Extract the [X, Y] coordinate from the center of the cell holding the provided text.  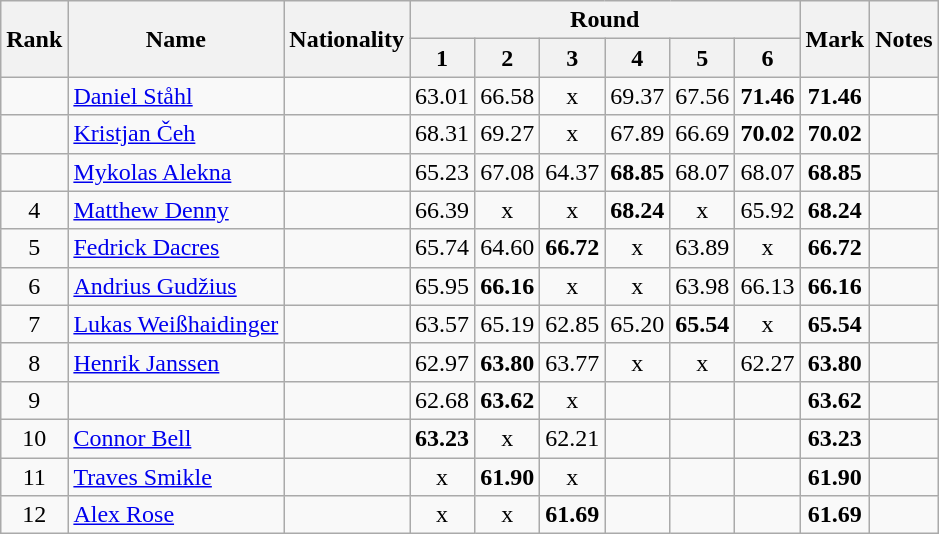
66.69 [702, 134]
65.19 [508, 324]
69.27 [508, 134]
65.23 [442, 172]
63.01 [442, 96]
66.58 [508, 96]
7 [34, 324]
62.27 [768, 362]
2 [508, 58]
62.68 [442, 400]
Name [176, 39]
65.20 [638, 324]
Mark [835, 39]
1 [442, 58]
65.95 [442, 286]
9 [34, 400]
67.89 [638, 134]
68.31 [442, 134]
8 [34, 362]
3 [572, 58]
66.39 [442, 210]
Nationality [347, 39]
64.60 [508, 248]
64.37 [572, 172]
67.08 [508, 172]
Daniel Ståhl [176, 96]
63.77 [572, 362]
66.13 [768, 286]
11 [34, 477]
Alex Rose [176, 515]
65.92 [768, 210]
Kristjan Čeh [176, 134]
Henrik Janssen [176, 362]
63.57 [442, 324]
Notes [904, 39]
Matthew Denny [176, 210]
Lukas Weißhaidinger [176, 324]
63.98 [702, 286]
62.21 [572, 438]
65.74 [442, 248]
Mykolas Alekna [176, 172]
62.97 [442, 362]
Connor Bell [176, 438]
69.37 [638, 96]
Round [605, 20]
12 [34, 515]
Fedrick Dacres [176, 248]
Traves Smikle [176, 477]
63.89 [702, 248]
Andrius Gudžius [176, 286]
67.56 [702, 96]
10 [34, 438]
62.85 [572, 324]
Rank [34, 39]
